Determine the [X, Y] coordinate at the center of the cell enclosing the given text.  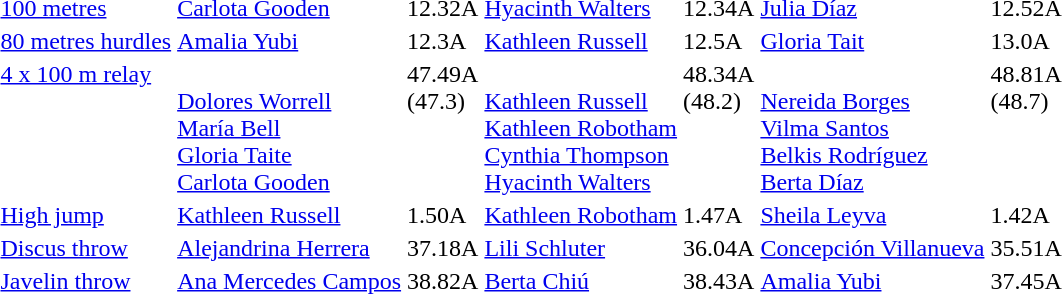
47.49A(47.3) [443, 128]
Kathleen Robotham [581, 215]
37.18A [443, 248]
1.50A [443, 215]
Amalia Yubi [290, 41]
36.04A [719, 248]
Sheila Leyva [872, 215]
48.34A(48.2) [719, 128]
1.47A [719, 215]
Kathleen Russell Kathleen Robotham Cynthia Thompson Hyacinth Walters [581, 128]
12.3A [443, 41]
12.5A [719, 41]
Concepción Villanueva [872, 248]
Lili Schluter [581, 248]
Gloria Tait [872, 41]
Dolores Worrell María Bell Gloria Taite Carlota Gooden [290, 128]
Alejandrina Herrera [290, 248]
Nereida Borges Vilma Santos Belkis Rodríguez Berta Díaz [872, 128]
